Find where the given text appears and provide that cell's center as (x, y) coordinate. 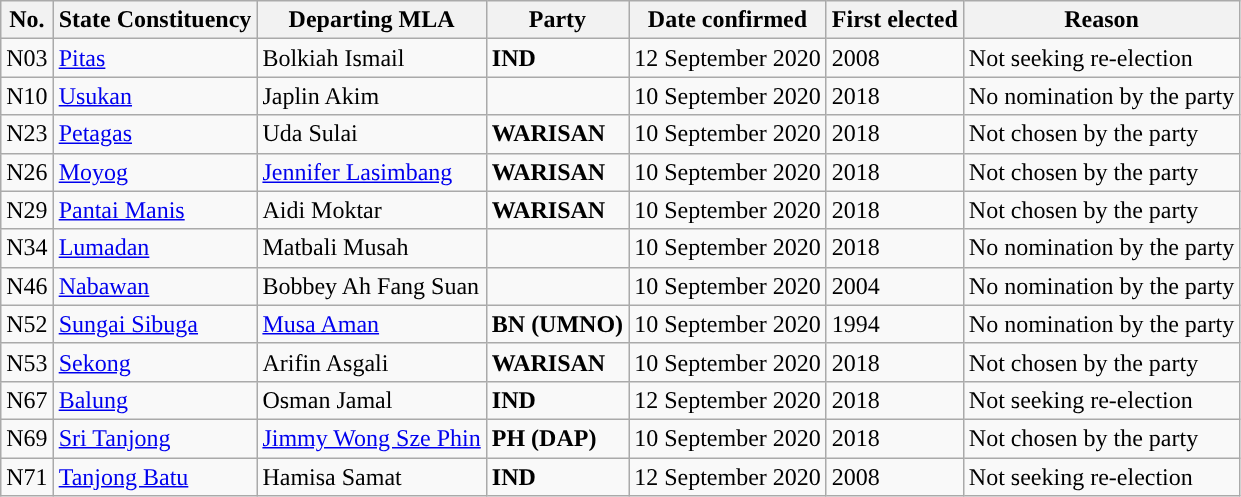
State Constituency (155, 20)
Moyog (155, 172)
Osman Jamal (372, 400)
Nabawan (155, 286)
N46 (27, 286)
Sungai Sibuga (155, 324)
Date confirmed (728, 20)
Petagas (155, 134)
N67 (27, 400)
Hamisa Samat (372, 477)
Departing MLA (372, 20)
BN (UMNO) (557, 324)
Sekong (155, 362)
Bolkiah Ismail (372, 58)
N52 (27, 324)
First elected (894, 20)
2004 (894, 286)
Japlin Akim (372, 96)
Matbali Musah (372, 248)
N26 (27, 172)
N69 (27, 438)
No. (27, 20)
Aidi Moktar (372, 210)
Arifin Asgali (372, 362)
Jimmy Wong Sze Phin (372, 438)
N23 (27, 134)
Uda Sulai (372, 134)
Musa Aman (372, 324)
N03 (27, 58)
N71 (27, 477)
Balung (155, 400)
Usukan (155, 96)
Party (557, 20)
Lumadan (155, 248)
Reason (1101, 20)
1994 (894, 324)
Bobbey Ah Fang Suan (372, 286)
Pitas (155, 58)
Sri Tanjong (155, 438)
N29 (27, 210)
N10 (27, 96)
N34 (27, 248)
Jennifer Lasimbang (372, 172)
Tanjong Batu (155, 477)
N53 (27, 362)
PH (DAP) (557, 438)
Pantai Manis (155, 210)
